Search for the cell housing the specified text and yield its [X, Y] center coordinate. 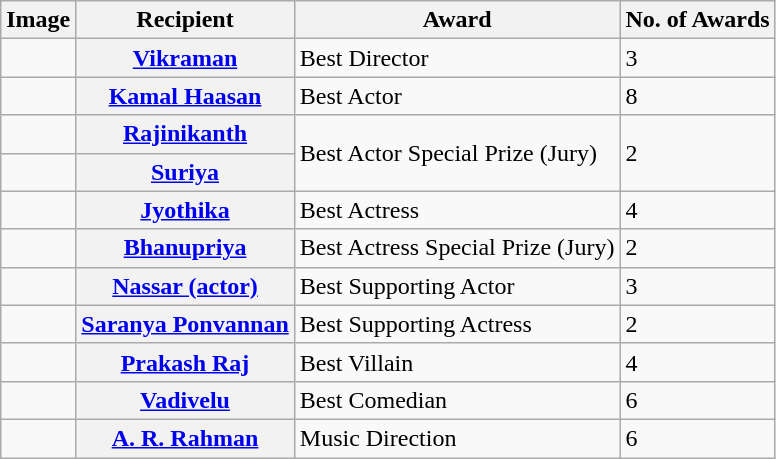
Recipient [185, 20]
Best Actress [457, 210]
Image [38, 20]
Best Director [457, 58]
Rajinikanth [185, 134]
Best Actor [457, 96]
Saranya Ponvannan [185, 324]
Best Actress Special Prize (Jury) [457, 248]
Nassar (actor) [185, 286]
No. of Awards [698, 20]
Prakash Raj [185, 362]
Vikraman [185, 58]
Music Direction [457, 438]
8 [698, 96]
Best Actor Special Prize (Jury) [457, 153]
Best Supporting Actor [457, 286]
Best Supporting Actress [457, 324]
Best Villain [457, 362]
Best Comedian [457, 400]
Award [457, 20]
Jyothika [185, 210]
A. R. Rahman [185, 438]
Vadivelu [185, 400]
Suriya [185, 172]
Bhanupriya [185, 248]
Kamal Haasan [185, 96]
